Extract the [x, y] coordinate from the center of the cell holding the provided text.  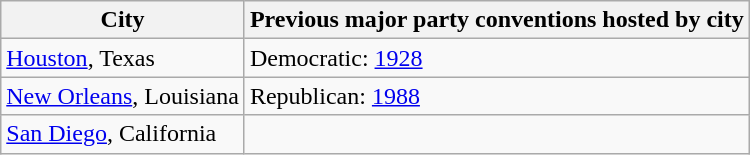
Previous major party conventions hosted by city [496, 20]
City [123, 20]
Democratic: 1928 [496, 58]
Houston, Texas [123, 58]
New Orleans, Louisiana [123, 96]
San Diego, California [123, 134]
Republican: 1988 [496, 96]
